Extract the [X, Y] coordinate from the center of the cell holding the provided text.  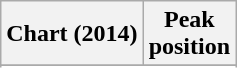
Peakposition [189, 34]
Chart (2014) [72, 34]
